Scan for the cell matching the given text and deliver its (x, y) coordinate at center. 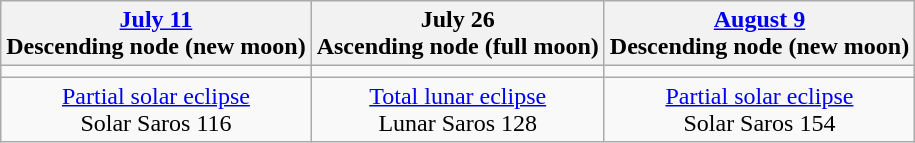
July 26Ascending node (full moon) (458, 34)
Total lunar eclipseLunar Saros 128 (458, 110)
Partial solar eclipseSolar Saros 154 (759, 110)
July 11Descending node (new moon) (156, 34)
August 9Descending node (new moon) (759, 34)
Partial solar eclipseSolar Saros 116 (156, 110)
